Identify which cell holds the provided text, then report its [X, Y] central coordinate. 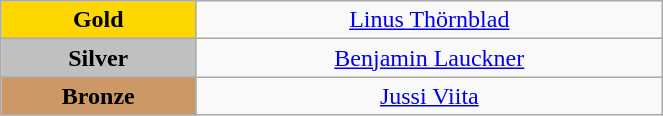
Benjamin Lauckner [430, 58]
Gold [98, 20]
Silver [98, 58]
Linus Thörnblad [430, 20]
Jussi Viita [430, 96]
Bronze [98, 96]
